Search for the cell housing the specified text and yield its (X, Y) center coordinate. 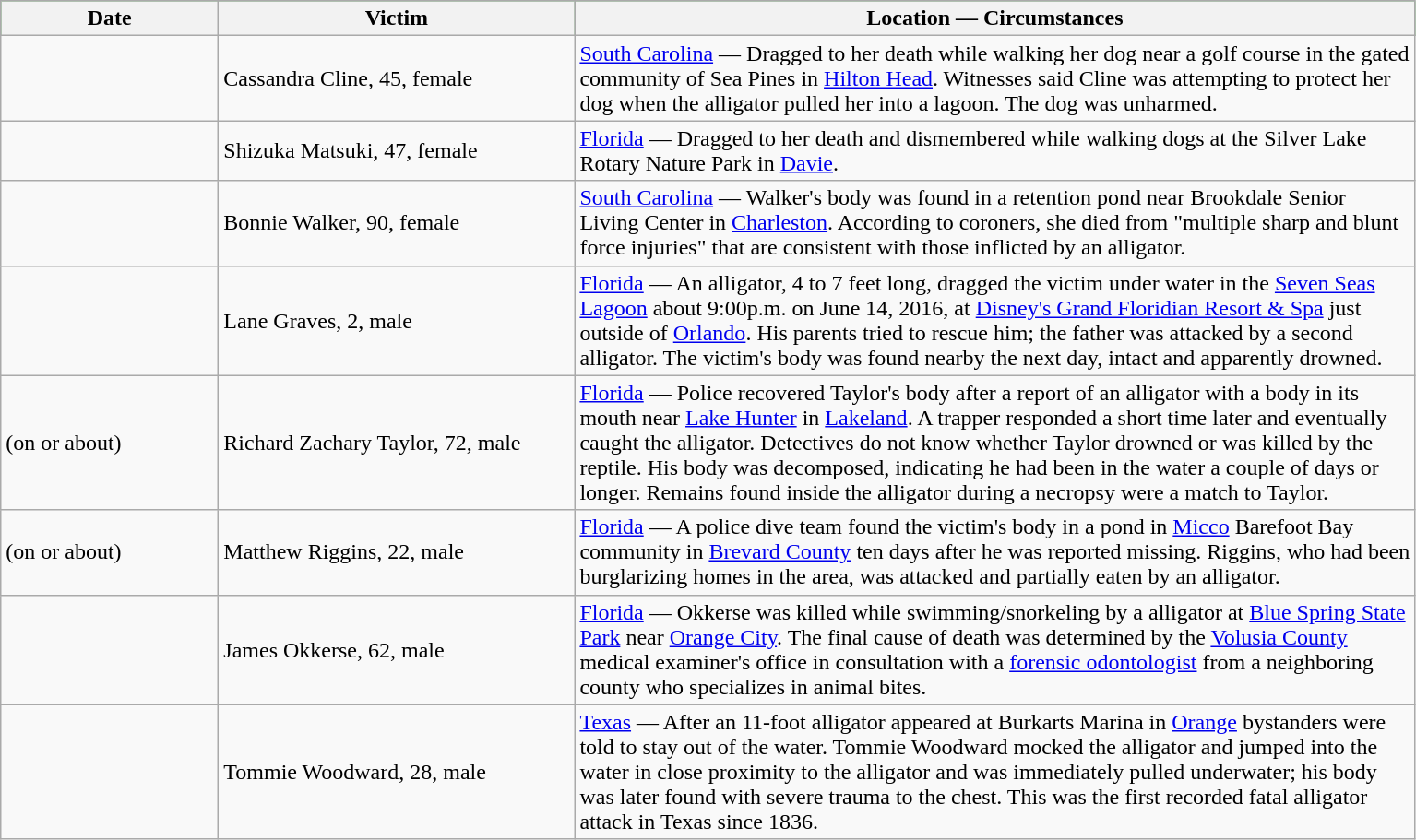
Matthew Riggins, 22, male (397, 552)
Florida — Dragged to her death and dismembered while walking dogs at the Silver Lake Rotary Nature Park in Davie. (994, 151)
Location — Circumstances (994, 18)
Shizuka Matsuki, 47, female (397, 151)
Date (110, 18)
Cassandra Cline, 45, female (397, 78)
Bonnie Walker, 90, female (397, 223)
Lane Graves, 2, male (397, 321)
James Okkerse, 62, male (397, 649)
Tommie Woodward, 28, male (397, 772)
Richard Zachary Taylor, 72, male (397, 443)
Victim (397, 18)
